Find where the given text appears and provide that cell's center as [x, y] coordinate. 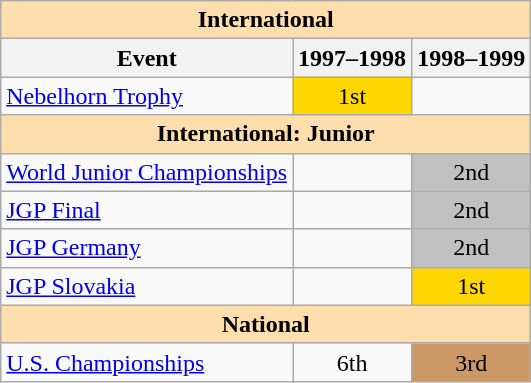
JGP Slovakia [147, 286]
International [266, 20]
National [266, 324]
3rd [472, 362]
1997–1998 [352, 58]
Nebelhorn Trophy [147, 96]
Event [147, 58]
JGP Germany [147, 248]
U.S. Championships [147, 362]
World Junior Championships [147, 172]
6th [352, 362]
JGP Final [147, 210]
International: Junior [266, 134]
1998–1999 [472, 58]
